Identify which cell holds the provided text, then report its (X, Y) central coordinate. 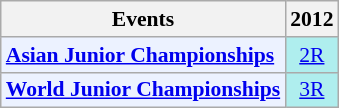
2012 (312, 19)
World Junior Championships (143, 90)
Events (143, 19)
Asian Junior Championships (143, 55)
2R (312, 55)
3R (312, 90)
